For the text-containing cell, return its midpoint in (x, y) coordinate format. 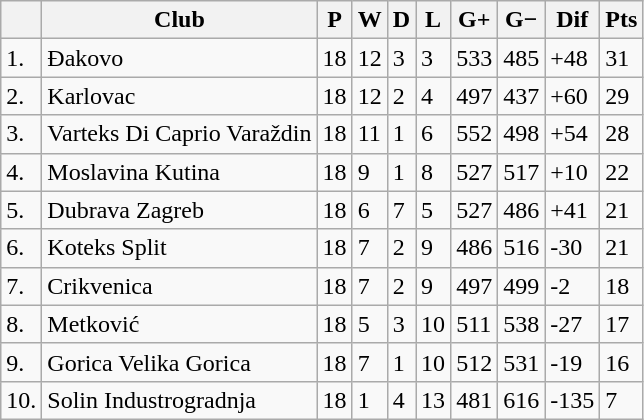
W (370, 20)
+10 (572, 172)
+41 (572, 210)
552 (474, 134)
11 (370, 134)
485 (522, 58)
13 (434, 400)
616 (522, 400)
28 (622, 134)
-19 (572, 362)
-30 (572, 248)
Moslavina Kutina (180, 172)
1. (22, 58)
531 (522, 362)
Karlovac (180, 96)
Koteks Split (180, 248)
-27 (572, 324)
5. (22, 210)
Varteks Di Caprio Varaždin (180, 134)
10. (22, 400)
516 (522, 248)
3. (22, 134)
7. (22, 286)
6. (22, 248)
9. (22, 362)
P (334, 20)
8. (22, 324)
512 (474, 362)
-135 (572, 400)
+54 (572, 134)
8 (434, 172)
517 (522, 172)
Gorica Velika Gorica (180, 362)
D (401, 20)
Đakovo (180, 58)
G− (522, 20)
+60 (572, 96)
Crikvenica (180, 286)
Dif (572, 20)
511 (474, 324)
G+ (474, 20)
L (434, 20)
Club (180, 20)
-2 (572, 286)
31 (622, 58)
16 (622, 362)
2. (22, 96)
481 (474, 400)
437 (522, 96)
499 (522, 286)
Solin Industrogradnja (180, 400)
4. (22, 172)
Pts (622, 20)
22 (622, 172)
29 (622, 96)
533 (474, 58)
Metković (180, 324)
17 (622, 324)
Dubrava Zagreb (180, 210)
498 (522, 134)
538 (522, 324)
+48 (572, 58)
